Output the [x, y] coordinate of the center of the cell containing the given text.  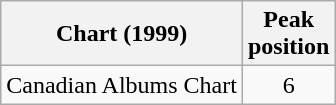
Canadian Albums Chart [122, 85]
Chart (1999) [122, 34]
6 [288, 85]
Peakposition [288, 34]
